For the text-containing cell, return its midpoint in [X, Y] coordinate format. 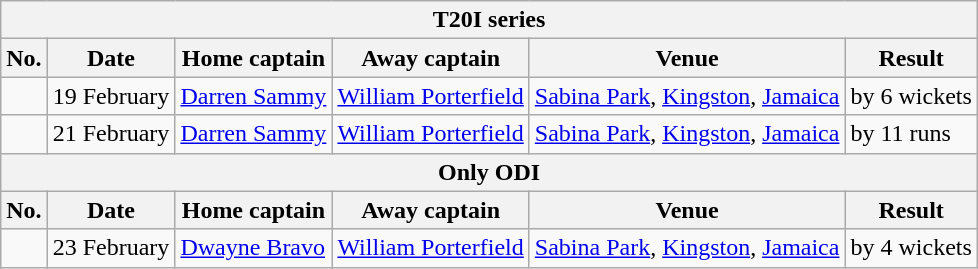
Only ODI [490, 172]
by 11 runs [911, 134]
by 6 wickets [911, 96]
Dwayne Bravo [254, 248]
19 February [111, 96]
T20I series [490, 20]
23 February [111, 248]
by 4 wickets [911, 248]
21 February [111, 134]
